From the cell containing the given text, extract its center point as (X, Y) coordinate. 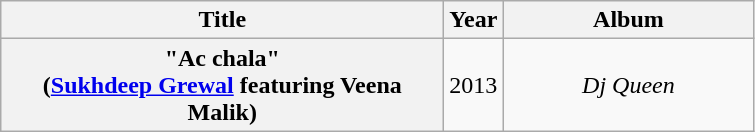
2013 (474, 85)
Title (222, 20)
Album (628, 20)
Year (474, 20)
"Ac chala"(Sukhdeep Grewal featuring Veena Malik) (222, 85)
Dj Queen (628, 85)
